Locate the cell with the specified text and output its [x, y] center coordinate. 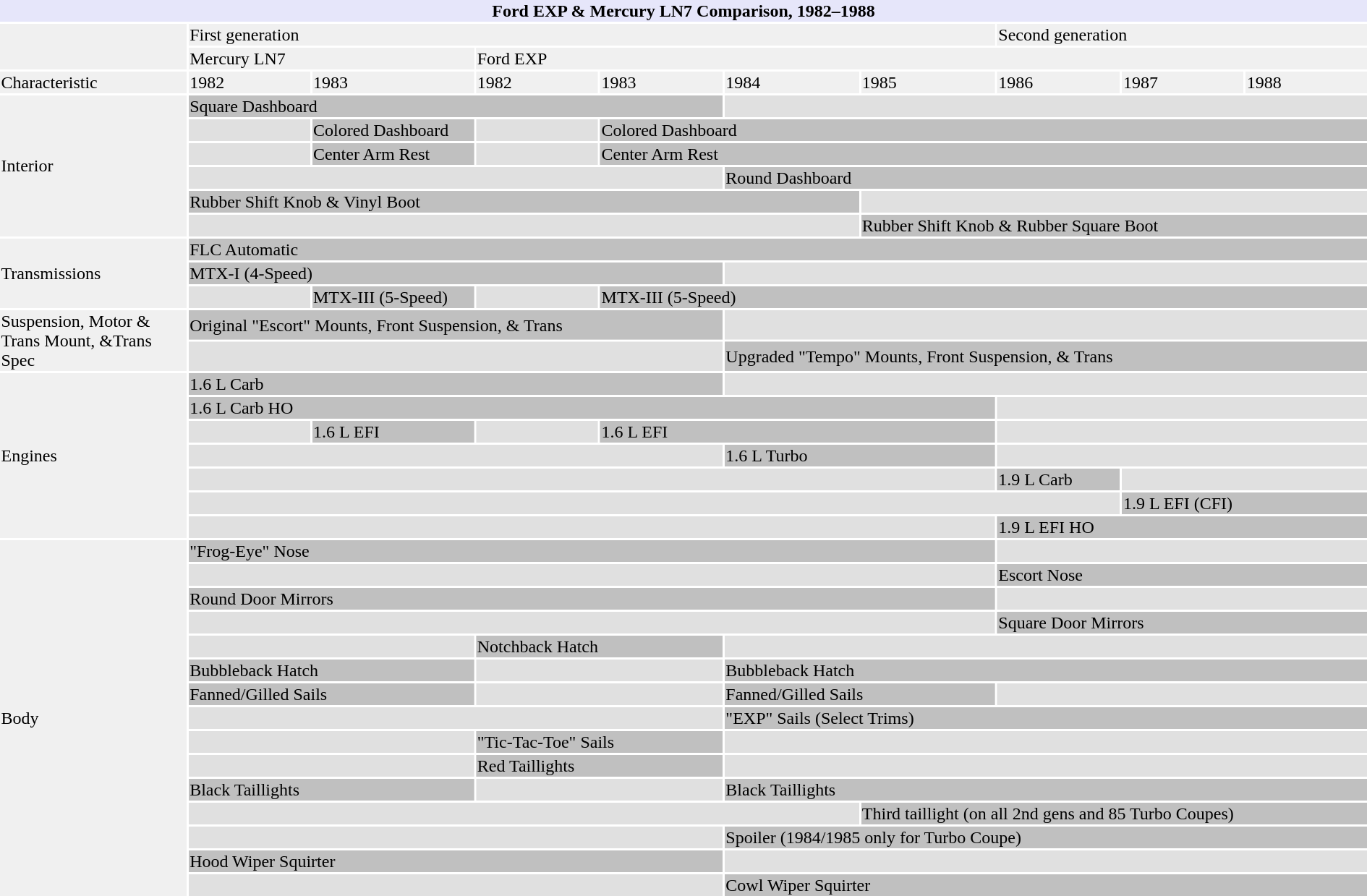
Mercury LN7 [331, 59]
1.9 L EFI HO [1182, 527]
"Tic-Tac-Toe" Sails [599, 742]
1984 [791, 82]
Third taillight (on all 2nd gens and 85 Turbo Coupes) [1114, 814]
"EXP" Sails (Select Trims) [1046, 718]
1.6 L Carb [456, 384]
Rubber Shift Knob & Rubber Square Boot [1114, 226]
Square Dashboard [456, 106]
Ford EXP & Mercury LN7 Comparison, 1982–1988 [683, 11]
Upgraded "Tempo" Mounts, Front Suspension, & Trans [1046, 356]
Transmissions [93, 273]
Original "Escort" Mounts, Front Suspension, & Trans [456, 325]
Second generation [1182, 35]
Suspension, Motor & Trans Mount, &Trans Spec [93, 341]
"Frog-Eye" Nose [592, 551]
Red Taillights [599, 766]
Round Dashboard [1046, 178]
1.9 L EFI (CFI) [1244, 503]
MTX-I (4-Speed) [456, 273]
1986 [1059, 82]
Notchback Hatch [599, 647]
1985 [927, 82]
Escort Nose [1182, 575]
1.9 L Carb [1059, 479]
1988 [1306, 82]
Rubber Shift Knob & Vinyl Boot [524, 202]
Cowl Wiper Squirter [1046, 885]
Characteristic [93, 82]
First generation [592, 35]
1.6 L Turbo [860, 456]
Body [93, 718]
FLC Automatic [778, 249]
Round Door Mirrors [592, 599]
1987 [1183, 82]
Spoiler (1984/1985 only for Turbo Coupe) [1046, 837]
Engines [93, 456]
1.6 L Carb HO [592, 408]
Interior [93, 166]
Hood Wiper Squirter [456, 861]
Square Door Mirrors [1182, 623]
Ford EXP [921, 59]
